Identify which cell holds the provided text, then report its (X, Y) central coordinate. 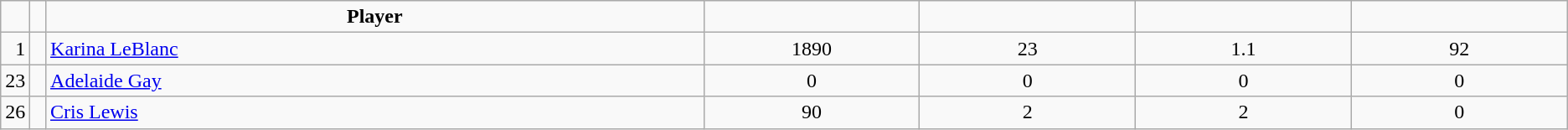
1.1 (1244, 49)
Karina LeBlanc (375, 49)
26 (15, 112)
1 (15, 49)
Player (375, 17)
Adelaide Gay (375, 81)
Cris Lewis (375, 112)
92 (1459, 49)
1890 (812, 49)
90 (812, 112)
